Pinpoint the cell where the given text exists, returning its (x, y) midpoint coordinate. 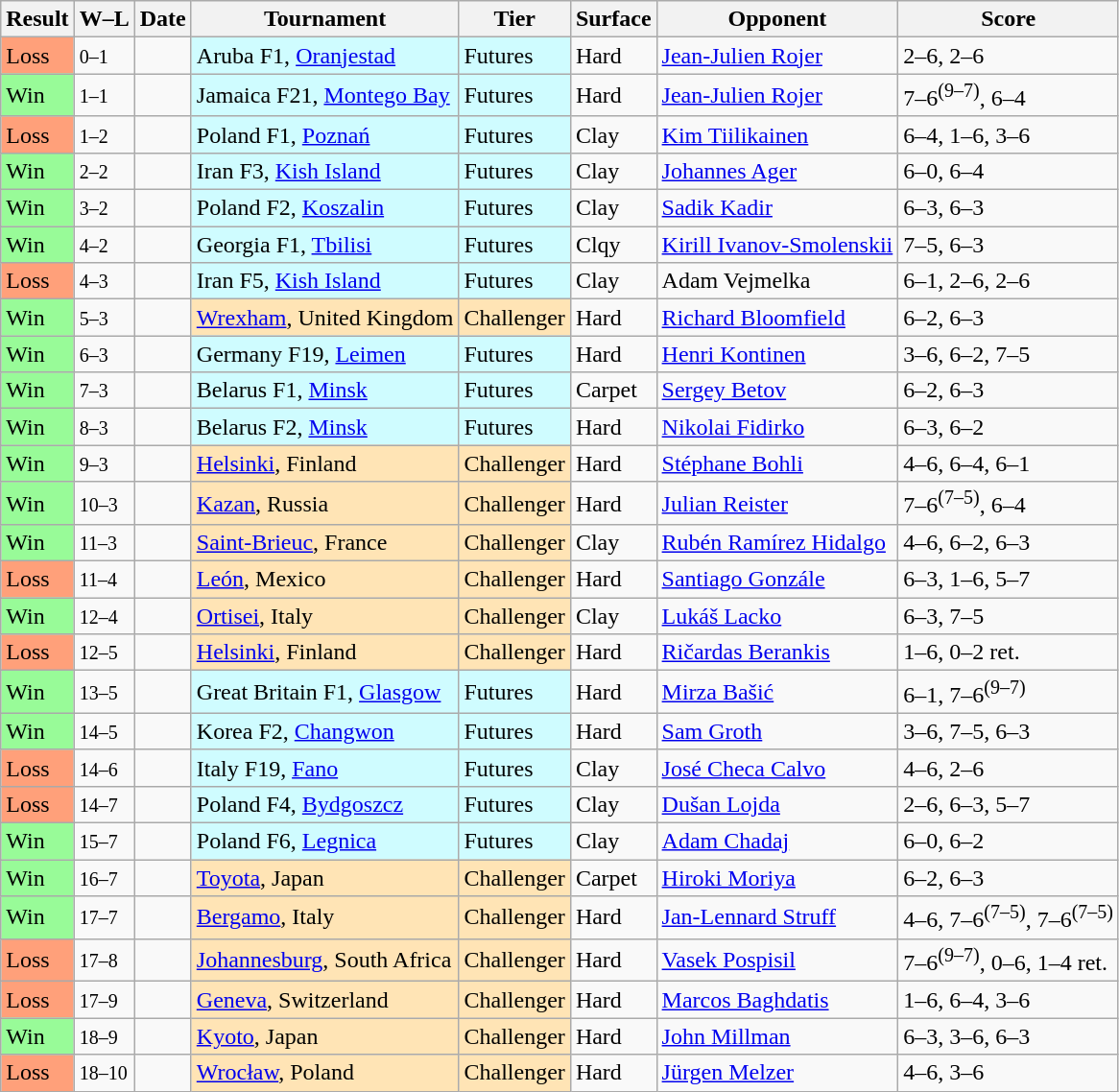
Sergey Betov (777, 391)
13–5 (104, 693)
3–6, 7–5, 6–3 (1009, 731)
Dušan Lojda (777, 805)
Santiago Gonzále (777, 580)
Result (37, 19)
Wrexham, United Kingdom (324, 318)
W–L (104, 19)
Saint-Brieuc, France (324, 543)
14–6 (104, 768)
9–3 (104, 463)
Geneva, Switzerland (324, 1000)
Georgia F1, Tbilisi (324, 245)
Tournament (324, 19)
11–3 (104, 543)
Tier (514, 19)
7–6(7–5), 6–4 (1009, 503)
14–7 (104, 805)
4–6, 6–4, 6–1 (1009, 463)
Richard Bloomfield (777, 318)
José Checa Calvo (777, 768)
7–6(9–7), 0–6, 1–4 ret. (1009, 960)
Marcos Baghdatis (777, 1000)
Adam Chadaj (777, 842)
18–10 (104, 1073)
Ortisei, Italy (324, 616)
1–2 (104, 134)
Rubén Ramírez Hidalgo (777, 543)
4–6, 7–6(7–5), 7–6(7–5) (1009, 917)
17–7 (104, 917)
4–6, 2–6 (1009, 768)
Date (163, 19)
Adam Vejmelka (777, 281)
Jamaica F21, Montego Bay (324, 96)
Italy F19, Fano (324, 768)
Julian Reister (777, 503)
7–3 (104, 391)
7–5, 6–3 (1009, 245)
3–6, 6–2, 7–5 (1009, 354)
6–3, 1–6, 5–7 (1009, 580)
Nikolai Fidirko (777, 427)
Johannes Ager (777, 171)
Hiroki Moriya (777, 878)
Great Britain F1, Glasgow (324, 693)
Kim Tiilikainen (777, 134)
11–4 (104, 580)
Sadik Kadir (777, 208)
6–4, 1–6, 3–6 (1009, 134)
7–6(9–7), 6–4 (1009, 96)
6–3, 7–5 (1009, 616)
6–3 (104, 354)
10–3 (104, 503)
2–6, 6–3, 5–7 (1009, 805)
Clqy (613, 245)
6–0, 6–4 (1009, 171)
2–6, 2–6 (1009, 56)
17–9 (104, 1000)
Kazan, Russia (324, 503)
Score (1009, 19)
Ričardas Berankis (777, 653)
Johannesburg, South Africa (324, 960)
Iran F5, Kish Island (324, 281)
Sam Groth (777, 731)
4–6, 6–2, 6–3 (1009, 543)
6–1, 7–6(9–7) (1009, 693)
14–5 (104, 731)
Bergamo, Italy (324, 917)
Belarus F1, Minsk (324, 391)
Belarus F2, Minsk (324, 427)
1–6, 0–2 ret. (1009, 653)
1–1 (104, 96)
5–3 (104, 318)
2–2 (104, 171)
6–3, 6–2 (1009, 427)
León, Mexico (324, 580)
16–7 (104, 878)
Stéphane Bohli (777, 463)
Toyota, Japan (324, 878)
15–7 (104, 842)
Poland F4, Bydgoszcz (324, 805)
Jan-Lennard Struff (777, 917)
4–3 (104, 281)
Henri Kontinen (777, 354)
John Millman (777, 1036)
Mirza Bašić (777, 693)
Poland F1, Poznań (324, 134)
8–3 (104, 427)
12–5 (104, 653)
6–1, 2–6, 2–6 (1009, 281)
18–9 (104, 1036)
6–3, 3–6, 6–3 (1009, 1036)
12–4 (104, 616)
4–6, 3–6 (1009, 1073)
Vasek Pospisil (777, 960)
1–6, 6–4, 3–6 (1009, 1000)
17–8 (104, 960)
Jürgen Melzer (777, 1073)
Wrocław, Poland (324, 1073)
Surface (613, 19)
Lukáš Lacko (777, 616)
Germany F19, Leimen (324, 354)
Aruba F1, Oranjestad (324, 56)
Poland F2, Koszalin (324, 208)
Korea F2, Changwon (324, 731)
Kirill Ivanov-Smolenskii (777, 245)
Opponent (777, 19)
0–1 (104, 56)
Kyoto, Japan (324, 1036)
4–2 (104, 245)
6–3, 6–3 (1009, 208)
6–0, 6–2 (1009, 842)
Iran F3, Kish Island (324, 171)
3–2 (104, 208)
Poland F6, Legnica (324, 842)
